Return the [X, Y] coordinate for the center point of the cell that contains the specified text.  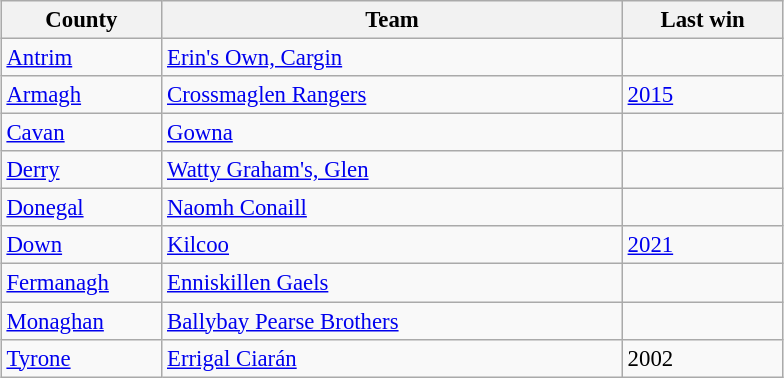
2021 [702, 245]
Team [392, 20]
Gowna [392, 133]
Tyrone [82, 358]
Armagh [82, 95]
Cavan [82, 133]
Watty Graham's, Glen [392, 170]
Ballybay Pearse Brothers [392, 321]
2015 [702, 95]
Antrim [82, 58]
County [82, 20]
Last win [702, 20]
2002 [702, 358]
Enniskillen Gaels [392, 283]
Kilcoo [392, 245]
Erin's Own, Cargin [392, 58]
Crossmaglen Rangers [392, 95]
Down [82, 245]
Monaghan [82, 321]
Fermanagh [82, 283]
Errigal Ciarán [392, 358]
Naomh Conaill [392, 208]
Derry [82, 170]
Donegal [82, 208]
